Identify which cell holds the provided text, then report its (x, y) central coordinate. 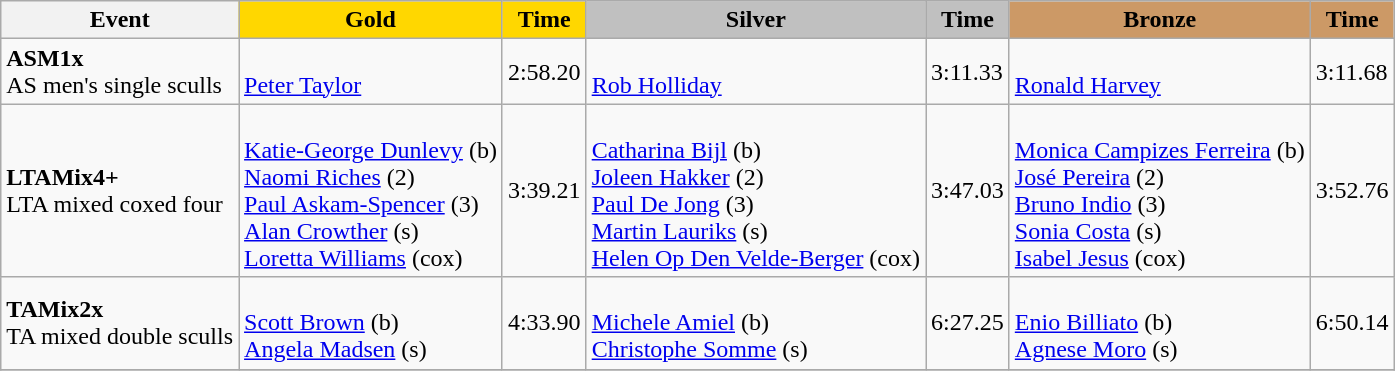
LTAMix4+ LTA mixed coxed four (120, 190)
ASM1x AS men's single sculls (120, 72)
Peter Taylor (371, 72)
Catharina Bijl (b) Joleen Hakker (2) Paul De Jong (3) Martin Lauriks (s) Helen Op Den Velde-Berger (cox) (756, 190)
Katie-George Dunlevy (b) Naomi Riches (2) Paul Askam-Spencer (3) Alan Crowther (s) Loretta Williams (cox) (371, 190)
3:11.68 (1352, 72)
Gold (371, 20)
3:47.03 (968, 190)
Rob Holliday (756, 72)
Monica Campizes Ferreira (b) José Pereira (2) Bruno Indio (3) Sonia Costa (s) Isabel Jesus (cox) (1160, 190)
4:33.90 (544, 323)
TAMix2x TA mixed double sculls (120, 323)
Silver (756, 20)
3:39.21 (544, 190)
2:58.20 (544, 72)
3:52.76 (1352, 190)
Bronze (1160, 20)
6:27.25 (968, 323)
6:50.14 (1352, 323)
Event (120, 20)
Enio Billiato (b)Agnese Moro (s) (1160, 323)
3:11.33 (968, 72)
Michele Amiel (b)Christophe Somme (s) (756, 323)
Ronald Harvey (1160, 72)
Scott Brown (b)Angela Madsen (s) (371, 323)
